Provide the (x, y) coordinate of the cell's center where the given text is located.  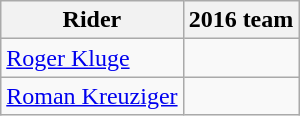
2016 team (241, 20)
Roman Kreuziger (92, 96)
Rider (92, 20)
Roger Kluge (92, 58)
